Capture the cell that displays the provided text and extract its (X, Y) central coordinate. 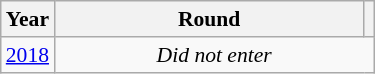
Round (209, 19)
Year (28, 19)
Did not enter (214, 55)
2018 (28, 55)
